Pinpoint the cell where the given text exists, returning its [X, Y] midpoint coordinate. 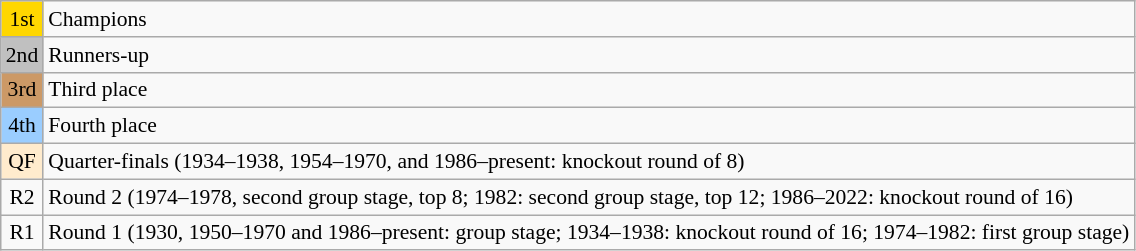
Fourth place [588, 126]
Round 2 (1974–1978, second group stage, top 8; 1982: second group stage, top 12; 1986–2022: knockout round of 16) [588, 197]
2nd [22, 55]
R2 [22, 197]
4th [22, 126]
Runners-up [588, 55]
R1 [22, 233]
QF [22, 162]
Champions [588, 19]
1st [22, 19]
Round 1 (1930, 1950–1970 and 1986–present: group stage; 1934–1938: knockout round of 16; 1974–1982: first group stage) [588, 233]
Quarter-finals (1934–1938, 1954–1970, and 1986–present: knockout round of 8) [588, 162]
3rd [22, 90]
Third place [588, 90]
